Determine the (X, Y) coordinate at the center of the cell enclosing the given text.  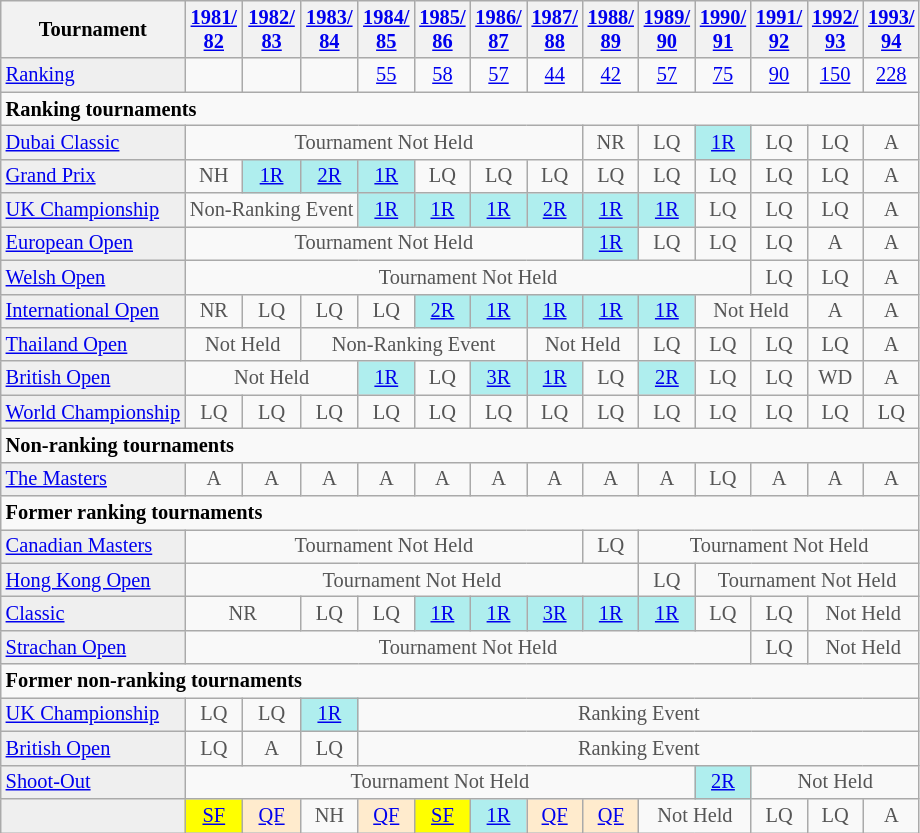
58 (442, 75)
Tournament (93, 29)
42 (611, 75)
Welsh Open (93, 277)
European Open (93, 243)
55 (386, 75)
Canadian Masters (93, 546)
1988/89 (611, 29)
Strachan Open (93, 647)
228 (891, 75)
1992/93 (835, 29)
International Open (93, 311)
Ranking tournaments (460, 109)
1991/92 (779, 29)
World Championship (93, 412)
1981/82 (214, 29)
Grand Prix (93, 176)
1989/90 (667, 29)
44 (555, 75)
Hong Kong Open (93, 580)
1987/88 (555, 29)
1983/84 (329, 29)
Ranking (93, 75)
1984/85 (386, 29)
1986/87 (498, 29)
Thailand Open (93, 344)
90 (779, 75)
Dubai Classic (93, 142)
Classic (93, 613)
1993/94 (891, 29)
Shoot-Out (93, 782)
WD (835, 378)
1990/91 (723, 29)
Non-ranking tournaments (460, 445)
1982/83 (272, 29)
75 (723, 75)
1985/86 (442, 29)
The Masters (93, 479)
150 (835, 75)
Former non-ranking tournaments (460, 681)
Former ranking tournaments (460, 513)
